Return the [x, y] coordinate for the center point of the cell that contains the specified text.  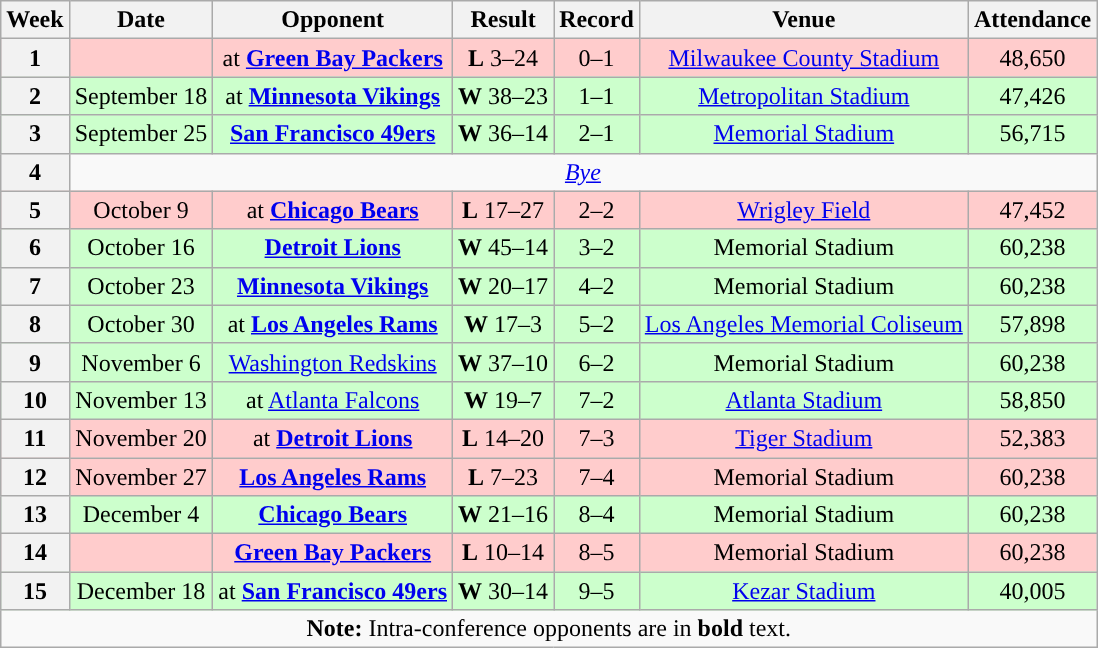
at Atlanta Falcons [333, 400]
4 [35, 172]
3 [35, 134]
Detroit Lions [333, 248]
4–2 [597, 286]
6–2 [597, 362]
L 7–23 [504, 477]
September 25 [141, 134]
Kezar Stadium [804, 591]
L 3–24 [504, 58]
at Green Bay Packers [333, 58]
W 21–16 [504, 515]
Note: Intra-conference opponents are in bold text. [549, 629]
40,005 [1032, 591]
at Minnesota Vikings [333, 96]
7–2 [597, 400]
November 6 [141, 362]
0–1 [597, 58]
2 [35, 96]
2–1 [597, 134]
Green Bay Packers [333, 553]
at Los Angeles Rams [333, 324]
W 17–3 [504, 324]
58,850 [1032, 400]
November 27 [141, 477]
8 [35, 324]
October 9 [141, 210]
5 [35, 210]
56,715 [1032, 134]
Date [141, 20]
Los Angeles Rams [333, 477]
October 30 [141, 324]
47,452 [1032, 210]
9 [35, 362]
December 4 [141, 515]
14 [35, 553]
7 [35, 286]
Minnesota Vikings [333, 286]
L 17–27 [504, 210]
48,650 [1032, 58]
L 10–14 [504, 553]
September 18 [141, 96]
Venue [804, 20]
47,426 [1032, 96]
Atlanta Stadium [804, 400]
15 [35, 591]
W 20–17 [504, 286]
8–5 [597, 553]
Attendance [1032, 20]
57,898 [1032, 324]
W 37–10 [504, 362]
November 13 [141, 400]
October 16 [141, 248]
2–2 [597, 210]
1–1 [597, 96]
7–3 [597, 438]
Opponent [333, 20]
Los Angeles Memorial Coliseum [804, 324]
8–4 [597, 515]
7–4 [597, 477]
12 [35, 477]
11 [35, 438]
November 20 [141, 438]
Chicago Bears [333, 515]
October 23 [141, 286]
Washington Redskins [333, 362]
at Chicago Bears [333, 210]
10 [35, 400]
Bye [583, 172]
W 36–14 [504, 134]
L 14–20 [504, 438]
W 38–23 [504, 96]
Record [597, 20]
6 [35, 248]
W 30–14 [504, 591]
Result [504, 20]
1 [35, 58]
5–2 [597, 324]
W 45–14 [504, 248]
3–2 [597, 248]
at San Francisco 49ers [333, 591]
at Detroit Lions [333, 438]
December 18 [141, 591]
52,383 [1032, 438]
Metropolitan Stadium [804, 96]
9–5 [597, 591]
Milwaukee County Stadium [804, 58]
Week [35, 20]
Tiger Stadium [804, 438]
13 [35, 515]
San Francisco 49ers [333, 134]
W 19–7 [504, 400]
Wrigley Field [804, 210]
